Return the [X, Y] coordinate for the center point of the cell that contains the specified text.  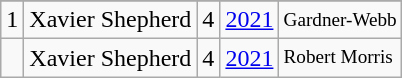
1 [12, 20]
Gardner-Webb [340, 20]
Robert Morris [340, 58]
